Identify which cell holds the provided text, then report its [x, y] central coordinate. 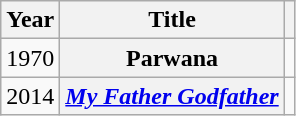
Parwana [172, 58]
Year [30, 20]
Title [172, 20]
2014 [30, 96]
My Father Godfather [172, 96]
1970 [30, 58]
